From the cell containing the given text, extract its center point as [X, Y] coordinate. 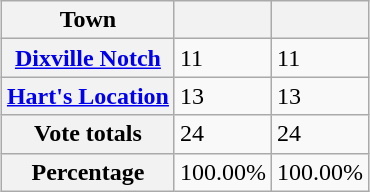
Town [88, 20]
Vote totals [88, 134]
Percentage [88, 172]
Dixville Notch [88, 58]
Hart's Location [88, 96]
